For the text-containing cell, return its midpoint in (x, y) coordinate format. 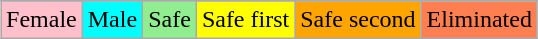
Safe second (358, 20)
Safe first (245, 20)
Safe (170, 20)
Female (42, 20)
Male (112, 20)
Eliminated (479, 20)
